Identify which cell holds the provided text, then report its [X, Y] central coordinate. 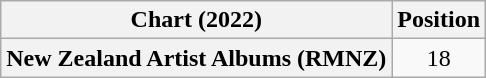
Position [439, 20]
New Zealand Artist Albums (RMNZ) [196, 58]
18 [439, 58]
Chart (2022) [196, 20]
